Determine the (X, Y) coordinate at the center of the cell enclosing the given text.  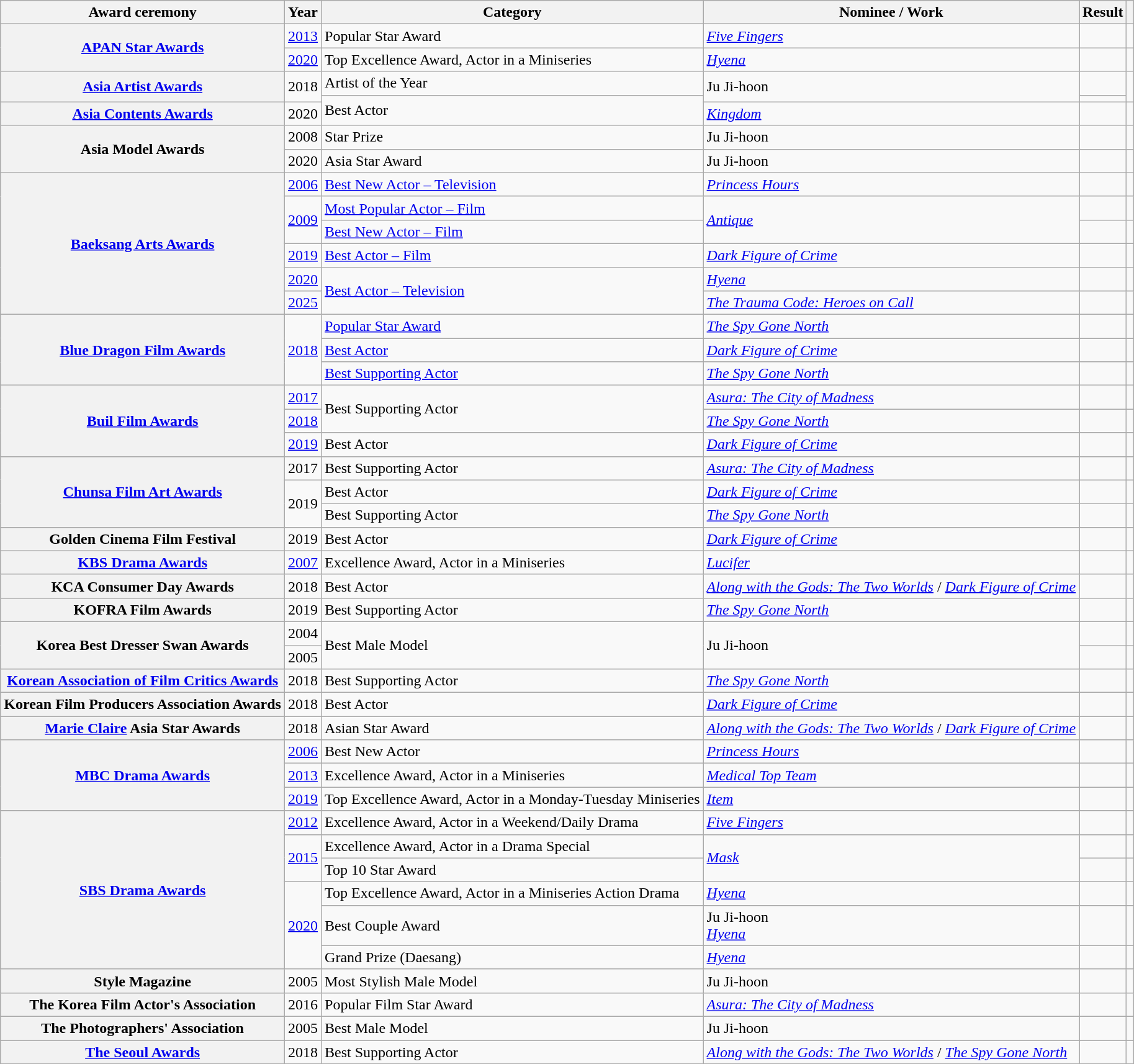
KBS Drama Awards (143, 562)
The Seoul Awards (143, 1052)
Year (303, 12)
Top Excellence Award, Actor in a Miniseries (513, 60)
Best New Actor – Film (513, 232)
2007 (303, 562)
Ju Ji-hoon Hyena (891, 925)
Result (1103, 12)
Award ceremony (143, 12)
Korean Association of Film Critics Awards (143, 681)
Korean Film Producers Association Awards (143, 705)
Nominee / Work (891, 12)
Baeksang Arts Awards (143, 243)
Excellence Award, Actor in a Drama Special (513, 846)
Most Popular Actor – Film (513, 208)
Chunsa Film Art Awards (143, 492)
Asia Model Awards (143, 149)
2015 (303, 858)
Style Magazine (143, 981)
Kingdom (891, 114)
Best New Actor – Television (513, 184)
Best Couple Award (513, 925)
Antique (891, 220)
Top Excellence Award, Actor in a Monday-Tuesday Miniseries (513, 799)
Top 10 Star Award (513, 870)
APAN Star Awards (143, 48)
Asia Star Award (513, 161)
Excellence Award, Actor in a Weekend/Daily Drama (513, 823)
Asian Star Award (513, 728)
Asia Artist Awards (143, 87)
Item (891, 799)
2004 (303, 633)
Korea Best Dresser Swan Awards (143, 645)
Grand Prize (Daesang) (513, 957)
Golden Cinema Film Festival (143, 539)
Asia Contents Awards (143, 114)
The Photographers' Association (143, 1028)
Best Actor – Television (513, 291)
Star Prize (513, 137)
Lucifer (891, 562)
The Korea Film Actor's Association (143, 1004)
The Trauma Code: Heroes on Call (891, 303)
KOFRA Film Awards (143, 610)
2008 (303, 137)
Artist of the Year (513, 83)
Blue Dragon Film Awards (143, 350)
2025 (303, 303)
2009 (303, 220)
2016 (303, 1004)
Best New Actor (513, 752)
2012 (303, 823)
Buil Film Awards (143, 421)
Best Actor – Film (513, 255)
Marie Claire Asia Star Awards (143, 728)
MBC Drama Awards (143, 775)
Most Stylish Male Model (513, 981)
KCA Consumer Day Awards (143, 586)
Along with the Gods: The Two Worlds / The Spy Gone North (891, 1052)
Mask (891, 858)
Medical Top Team (891, 775)
SBS Drama Awards (143, 890)
Popular Film Star Award (513, 1004)
Category (513, 12)
Top Excellence Award, Actor in a Miniseries Action Drama (513, 893)
